Provide the [x, y] coordinate of the cell's center where the given text is located.  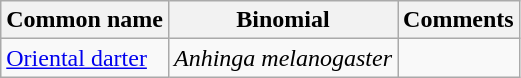
Comments [459, 20]
Anhinga melanogaster [282, 58]
Common name [85, 20]
Binomial [282, 20]
Oriental darter [85, 58]
